Scan for the cell matching the given text and deliver its (X, Y) coordinate at center. 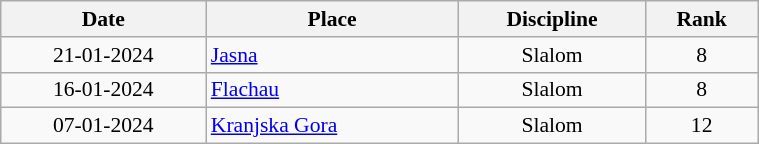
16-01-2024 (104, 90)
Rank (702, 19)
Kranjska Gora (332, 126)
Discipline (552, 19)
Jasna (332, 55)
Flachau (332, 90)
Place (332, 19)
07-01-2024 (104, 126)
Date (104, 19)
12 (702, 126)
21-01-2024 (104, 55)
